Detect which cell encompasses the target text, then output its (x, y) center coordinate. 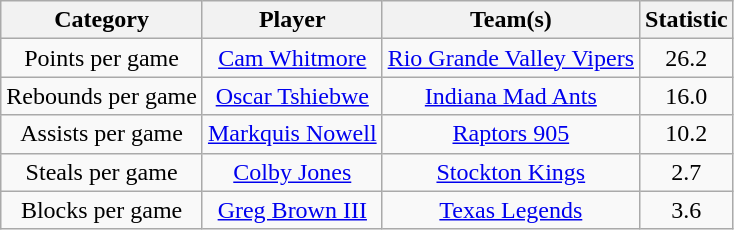
2.7 (687, 172)
Assists per game (102, 134)
Stockton Kings (510, 172)
Markquis Nowell (292, 134)
Rebounds per game (102, 96)
Raptors 905 (510, 134)
Texas Legends (510, 210)
Blocks per game (102, 210)
Indiana Mad Ants (510, 96)
Team(s) (510, 20)
Points per game (102, 58)
Colby Jones (292, 172)
Oscar Tshiebwe (292, 96)
26.2 (687, 58)
Statistic (687, 20)
Player (292, 20)
Category (102, 20)
Steals per game (102, 172)
16.0 (687, 96)
Cam Whitmore (292, 58)
Rio Grande Valley Vipers (510, 58)
10.2 (687, 134)
Greg Brown III (292, 210)
3.6 (687, 210)
